Pinpoint the cell where the given text exists, returning its (X, Y) midpoint coordinate. 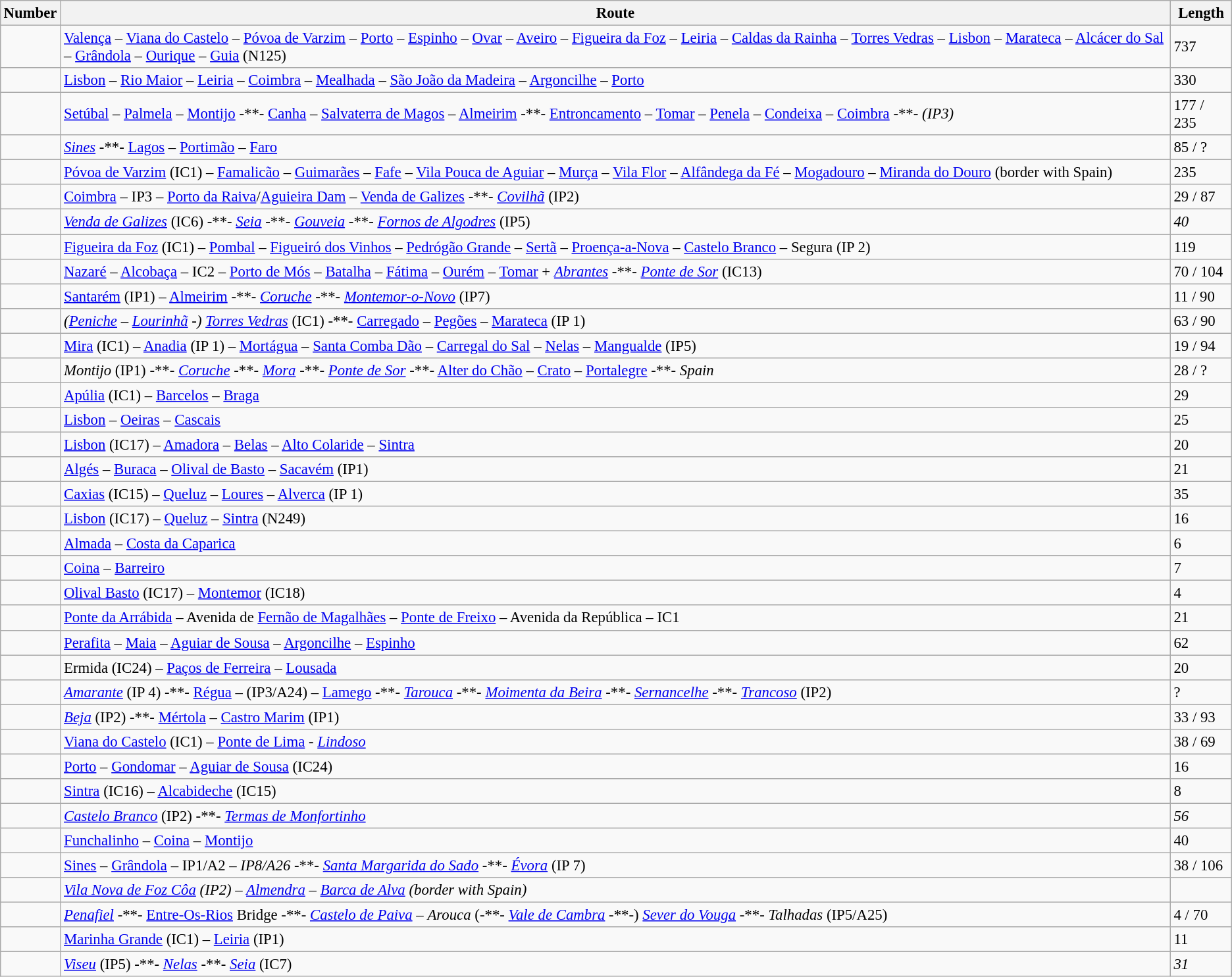
Porto – Gondomar – Aguiar de Sousa (IC24) (615, 766)
31 (1201, 964)
Penafiel -**- Entre-Os-Rios Bridge -**- Castelo de Paiva – Arouca (-**- Vale de Cambra -**-) Sever do Vouga -**- Talhadas (IP5/A25) (615, 915)
Lisbon – Oeiras – Cascais (615, 420)
119 (1201, 247)
Beja (IP2) -**- Mértola – Castro Marim (IP1) (615, 717)
19 / 94 (1201, 346)
38 / 69 (1201, 741)
28 / ? (1201, 370)
70 / 104 (1201, 271)
Caxias (IC15) – Queluz – Loures – Alverca (IP 1) (615, 494)
Mira (IC1) – Anadia (IP 1) – Mortágua – Santa Comba Dão – Carregal do Sal – Nelas – Mangualde (IP5) (615, 346)
Coina – Barreiro (615, 568)
Montijo (IP1) -**- Coruche -**- Mora -**- Ponte de Sor -**- Alter do Chão – Crato – Portalegre -**- Spain (615, 370)
Sines -**- Lagos – Portimão – Faro (615, 147)
7 (1201, 568)
6 (1201, 544)
Ponte da Arrábida – Avenida de Fernão de Magalhães – Ponte de Freixo – Avenida da República – IC1 (615, 618)
Viseu (IP5) -**- Nelas -**- Seia (IC7) (615, 964)
63 / 90 (1201, 321)
11 / 90 (1201, 296)
29 (1201, 395)
Sines – Grândola – IP1/A2 – IP8/A26 -**- Santa Margarida do Sado -**- Évora (IP 7) (615, 865)
Algés – Buraca – Olival de Basto – Sacavém (IP1) (615, 469)
35 (1201, 494)
Length (1201, 13)
Viana do Castelo (IC1) – Ponte de Lima - Lindoso (615, 741)
? (1201, 692)
33 / 93 (1201, 717)
(Peniche – Lourinhã -) Torres Vedras (IC1) -**- Carregado – Pegões – Marateca (IP 1) (615, 321)
Olival Basto (IC17) – Montemor (IC18) (615, 593)
38 / 106 (1201, 865)
Apúlia (IC1) – Barcelos – Braga (615, 395)
Coimbra – IP3 – Porto da Raiva/Aguieira Dam – Venda de Galizes -**- Covilhã (IP2) (615, 197)
Route (615, 13)
62 (1201, 643)
Santarém (IP1) – Almeirim -**- Coruche -**- Montemor-o-Novo (IP7) (615, 296)
Amarante (IP 4) -**- Régua – (IP3/A24) – Lamego -**- Tarouca -**- Moimenta da Beira -**- Sernancelhe -**- Trancoso (IP2) (615, 692)
4 / 70 (1201, 915)
Number (30, 13)
737 (1201, 46)
Lisbon (IC17) – Amadora – Belas – Alto Colaride – Sintra (615, 444)
Almada – Costa da Caparica (615, 544)
330 (1201, 80)
11 (1201, 939)
Lisbon – Rio Maior – Leiria – Coimbra – Mealhada – São João da Madeira – Argoncilhe – Porto (615, 80)
Figueira da Foz (IC1) – Pombal – Figueiró dos Vinhos – Pedrógão Grande – Sertã – Proença-a-Nova – Castelo Branco – Segura (IP 2) (615, 247)
Marinha Grande (IC1) – Leiria (IP1) (615, 939)
Vila Nova de Foz Côa (IP2) – Almendra – Barca de Alva (border with Spain) (615, 890)
Funchalinho – Coina – Montijo (615, 841)
Castelo Branco (IP2) -**- Termas de Monfortinho (615, 816)
Sintra (IC16) – Alcabideche (IC15) (615, 791)
Venda de Galizes (IC6) -**- Seia -**- Gouveia -**- Fornos de Algodres (IP5) (615, 222)
177 / 235 (1201, 115)
56 (1201, 816)
Lisbon (IC17) – Queluz – Sintra (N249) (615, 519)
Perafita – Maia – Aguiar de Sousa – Argoncilhe – Espinho (615, 643)
25 (1201, 420)
85 / ? (1201, 147)
8 (1201, 791)
235 (1201, 172)
Setúbal – Palmela – Montijo -**- Canha – Salvaterra de Magos – Almeirim -**- Entroncamento – Tomar – Penela – Condeixa – Coimbra -**- (IP3) (615, 115)
Nazaré – Alcobaça – IC2 – Porto de Mós – Batalha – Fátima – Ourém – Tomar + Abrantes -**- Ponte de Sor (IC13) (615, 271)
29 / 87 (1201, 197)
4 (1201, 593)
Ermida (IC24) – Paços de Ferreira – Lousada (615, 668)
